Search for the cell housing the specified text and yield its [X, Y] center coordinate. 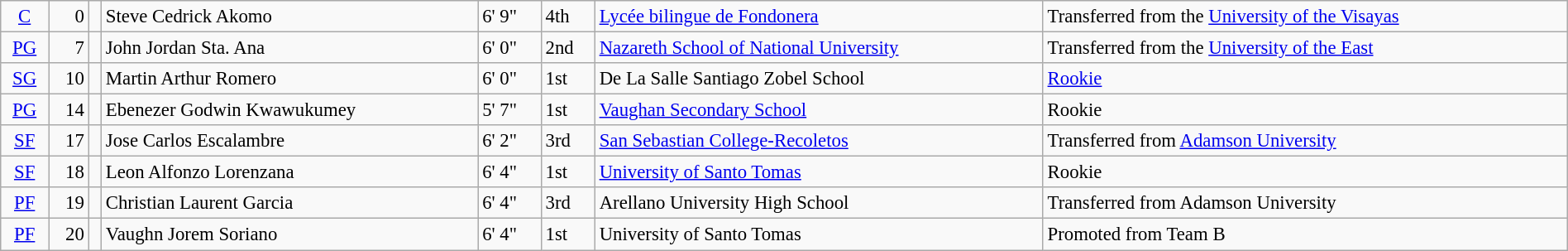
Leon Alfonzo Lorenzana [289, 172]
5' 7" [509, 110]
6' 9" [509, 17]
SG [25, 79]
Arellano University High School [819, 203]
Promoted from Team B [1305, 234]
4th [567, 17]
John Jordan Sta. Ana [289, 48]
19 [69, 203]
17 [69, 141]
18 [69, 172]
Christian Laurent Garcia [289, 203]
10 [69, 79]
2nd [567, 48]
14 [69, 110]
San Sebastian College-Recoletos [819, 141]
Vaughan Secondary School [819, 110]
Steve Cedrick Akomo [289, 17]
Vaughn Jorem Soriano [289, 234]
C [25, 17]
7 [69, 48]
Transferred from the University of the East [1305, 48]
Ebenezer Godwin Kwawukumey [289, 110]
Jose Carlos Escalambre [289, 141]
20 [69, 234]
Nazareth School of National University [819, 48]
De La Salle Santiago Zobel School [819, 79]
6' 2" [509, 141]
Transferred from the University of the Visayas [1305, 17]
0 [69, 17]
Martin Arthur Romero [289, 79]
Lycée bilingue de Fondonera [819, 17]
